Find where the given text appears and provide that cell's center as (x, y) coordinate. 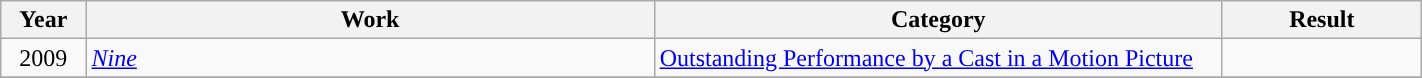
Nine (370, 58)
Category (938, 20)
Work (370, 20)
Outstanding Performance by a Cast in a Motion Picture (938, 58)
Result (1322, 20)
Year (44, 20)
2009 (44, 58)
